Locate the cell with the specified text and output its (x, y) center coordinate. 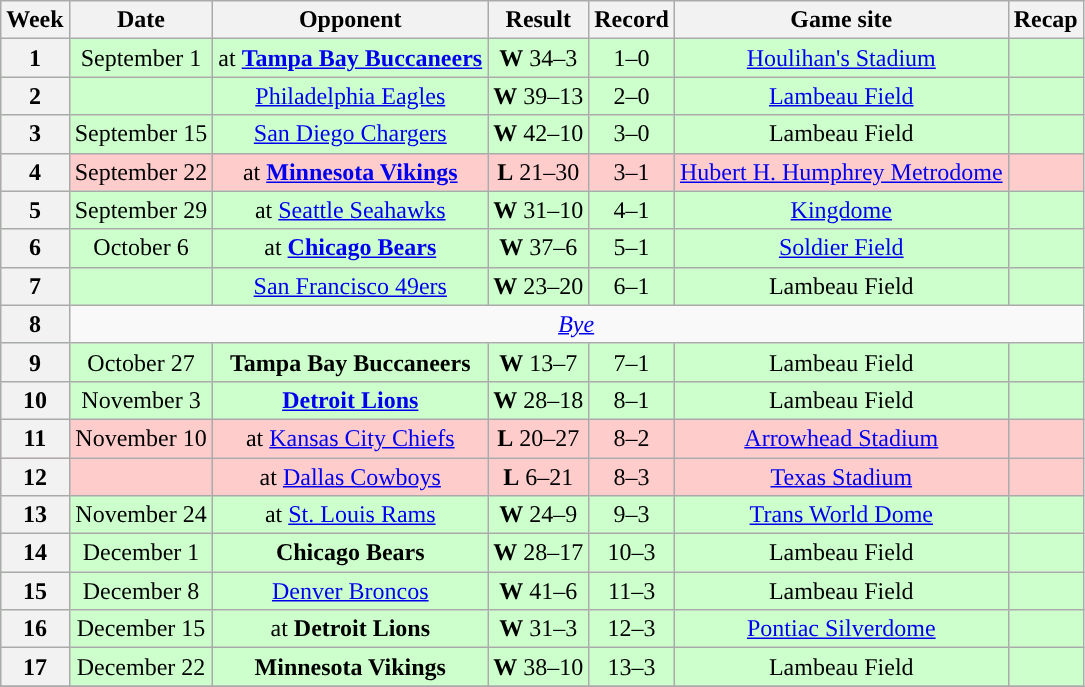
1–0 (632, 58)
10–3 (632, 553)
at Detroit Lions (350, 629)
W 23–20 (538, 286)
11 (35, 438)
Opponent (350, 20)
8–2 (632, 438)
W 28–18 (538, 400)
December 15 (141, 629)
11–3 (632, 591)
at Kansas City Chiefs (350, 438)
September 1 (141, 58)
8–1 (632, 400)
L 6–21 (538, 477)
Result (538, 20)
November 24 (141, 515)
San Francisco 49ers (350, 286)
at St. Louis Rams (350, 515)
Pontiac Silverdome (841, 629)
at Dallas Cowboys (350, 477)
7 (35, 286)
Chicago Bears (350, 553)
9 (35, 362)
L 20–27 (538, 438)
5 (35, 210)
Detroit Lions (350, 400)
Philadelphia Eagles (350, 96)
3 (35, 134)
October 6 (141, 248)
3–0 (632, 134)
W 38–10 (538, 667)
December 22 (141, 667)
at Seattle Seahawks (350, 210)
W 37–6 (538, 248)
W 28–17 (538, 553)
Record (632, 20)
September 29 (141, 210)
November 10 (141, 438)
7–1 (632, 362)
Minnesota Vikings (350, 667)
4–1 (632, 210)
L 21–30 (538, 172)
November 3 (141, 400)
10 (35, 400)
16 (35, 629)
9–3 (632, 515)
6–1 (632, 286)
Kingdome (841, 210)
December 1 (141, 553)
Denver Broncos (350, 591)
W 24–9 (538, 515)
Trans World Dome (841, 515)
6 (35, 248)
5–1 (632, 248)
4 (35, 172)
13 (35, 515)
13–3 (632, 667)
Game site (841, 20)
W 41–6 (538, 591)
at Minnesota Vikings (350, 172)
October 27 (141, 362)
8–3 (632, 477)
W 34–3 (538, 58)
8 (35, 324)
San Diego Chargers (350, 134)
September 15 (141, 134)
September 22 (141, 172)
Week (35, 20)
12–3 (632, 629)
3–1 (632, 172)
14 (35, 553)
Soldier Field (841, 248)
Date (141, 20)
Arrowhead Stadium (841, 438)
Tampa Bay Buccaneers (350, 362)
at Tampa Bay Buccaneers (350, 58)
at Chicago Bears (350, 248)
W 42–10 (538, 134)
1 (35, 58)
W 39–13 (538, 96)
December 8 (141, 591)
2–0 (632, 96)
W 31–3 (538, 629)
Hubert H. Humphrey Metrodome (841, 172)
17 (35, 667)
Houlihan's Stadium (841, 58)
W 13–7 (538, 362)
Bye (576, 324)
Texas Stadium (841, 477)
12 (35, 477)
Recap (1046, 20)
2 (35, 96)
W 31–10 (538, 210)
15 (35, 591)
